Determine the (x, y) coordinate at the center of the cell enclosing the given text.  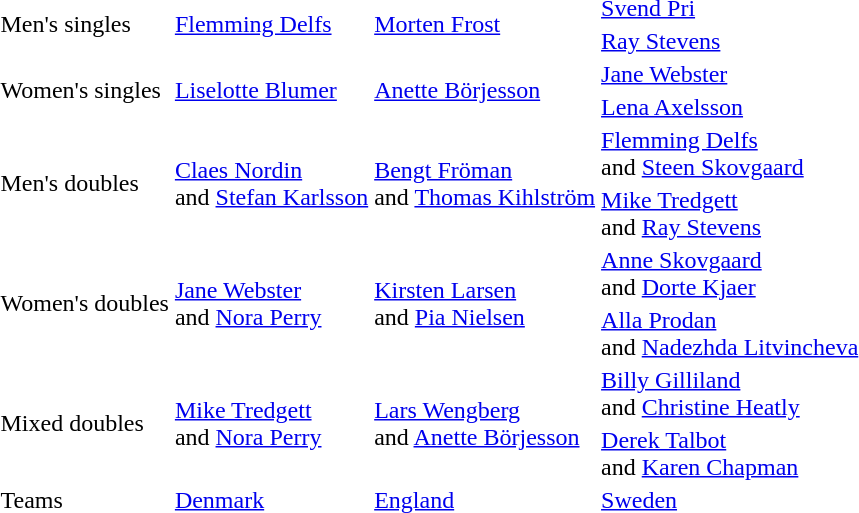
Jane Websterand Nora Perry (271, 304)
Bengt Frömanand Thomas Kihlström (485, 184)
Lars Wengbergand Anette Börjesson (485, 424)
Kirsten Larsenand Pia Nielsen (485, 304)
Mike Tredgettand Nora Perry (271, 424)
Anette Börjesson (485, 90)
Liselotte Blumer (271, 90)
Claes Nordinand Stefan Karlsson (271, 184)
